Return the (x, y) coordinate for the center point of the cell that contains the specified text.  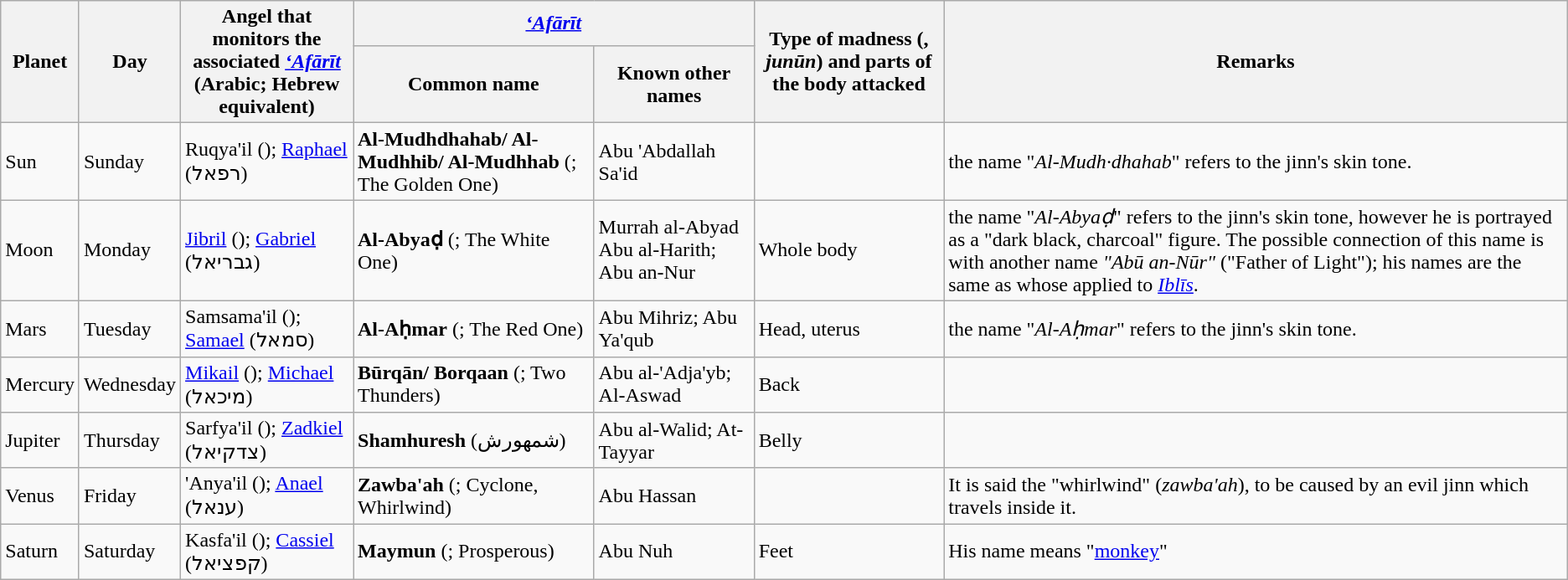
Back (849, 385)
Murrah al-Abyad Abu al-Harith; Abu an-Nur (673, 251)
Day (129, 62)
Al-Abyaḍ (; The White One) (474, 251)
Saturday (129, 552)
Head, uterus (849, 328)
Saturn (40, 552)
Venus (40, 495)
It is said the "whirlwind" (zawba'ah), to be caused by an evil jinn which travels inside it. (1256, 495)
the name "Al-Aḥmar" refers to the jinn's skin tone. (1256, 328)
Mars (40, 328)
Abu Nuh (673, 552)
Abu al-'Adja'yb; Al-Aswad (673, 385)
Ruqya'il (); Raphael (רפאל) (267, 162)
Jupiter (40, 440)
Abu al-Walid; At-Tayyar (673, 440)
Friday (129, 495)
‘Afārīt (554, 23)
Abu Hassan (673, 495)
Feet (849, 552)
Maymun (; Prosperous) (474, 552)
His name means "monkey" (1256, 552)
the name "Al-Mudh·dhahab" refers to the jinn's skin tone. (1256, 162)
Whole body (849, 251)
Mercury (40, 385)
Type of madness (, junūn) and parts of the body attacked (849, 62)
Wednesday (129, 385)
Planet (40, 62)
Jibril (); Gabriel (גבריאל) (267, 251)
Abu 'Abdallah Sa'id (673, 162)
Sun (40, 162)
Būrqān/ Borqaan (; Two Thunders) (474, 385)
Al-Aḥmar (; The Red One) (474, 328)
Sarfya'il (); Zadkiel (צדקיאל) (267, 440)
Al-Mudhdhahab/ Al-Mudhhib/ Al-Mudhhab (; The Golden One) (474, 162)
Tuesday (129, 328)
Sunday (129, 162)
Zawba'ah (; Cyclone, Whirlwind) (474, 495)
Belly (849, 440)
Known other names (673, 85)
Moon (40, 251)
'Anya'il (); Anael (ענאל) (267, 495)
Monday (129, 251)
Thursday (129, 440)
Mikail (); Michael (מיכאל) (267, 385)
Common name (474, 85)
Samsama'il (); Samael (סמאל) (267, 328)
Angel that monitors the associated ‘Afārīt(Arabic; Hebrew equivalent) (267, 62)
Kasfa'il (); Cassiel (קפציאל) (267, 552)
Abu Mihriz; Abu Ya'qub (673, 328)
Shamhuresh (شمهورش) (474, 440)
Remarks (1256, 62)
